Pinpoint the cell where the given text exists, returning its [x, y] midpoint coordinate. 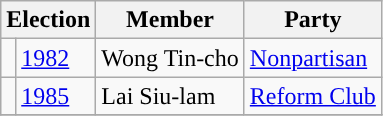
Wong Tin-cho [170, 58]
1982 [56, 58]
Lai Siu-lam [170, 96]
Party [312, 20]
Member [170, 20]
Nonpartisan [312, 58]
Election [48, 20]
Reform Club [312, 96]
1985 [56, 96]
